Capture the cell that displays the provided text and extract its [x, y] central coordinate. 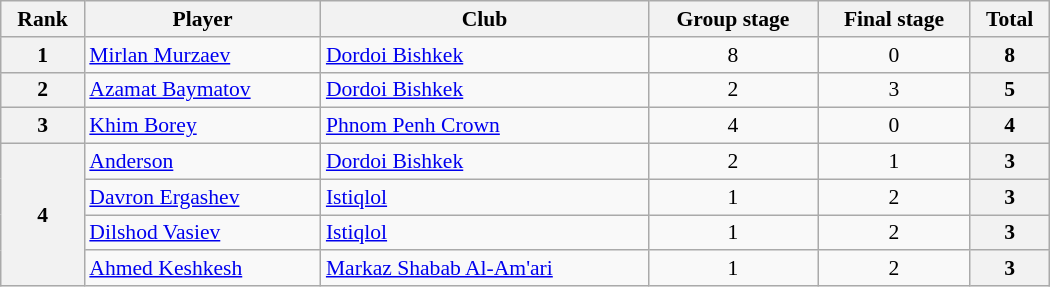
Ahmed Keshkesh [202, 269]
Group stage [733, 19]
Khim Borey [202, 126]
Markaz Shabab Al-Am'ari [484, 269]
Club [484, 19]
Azamat Baymatov [202, 90]
Phnom Penh Crown [484, 126]
Player [202, 19]
Davron Ergashev [202, 197]
Final stage [894, 19]
Total [1010, 19]
Mirlan Murzaev [202, 55]
Rank [43, 19]
Anderson [202, 162]
5 [1010, 90]
Dilshod Vasiev [202, 233]
